Output the (X, Y) coordinate of the center of the cell containing the given text.  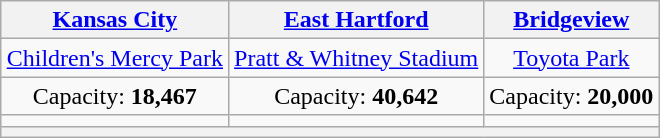
Children's Mercy Park (114, 58)
Capacity: 18,467 (114, 96)
Toyota Park (572, 58)
East Hartford (356, 20)
Kansas City (114, 20)
Capacity: 40,642 (356, 96)
Bridgeview (572, 20)
Capacity: 20,000 (572, 96)
Pratt & Whitney Stadium (356, 58)
